Search for the cell housing the specified text and yield its (X, Y) center coordinate. 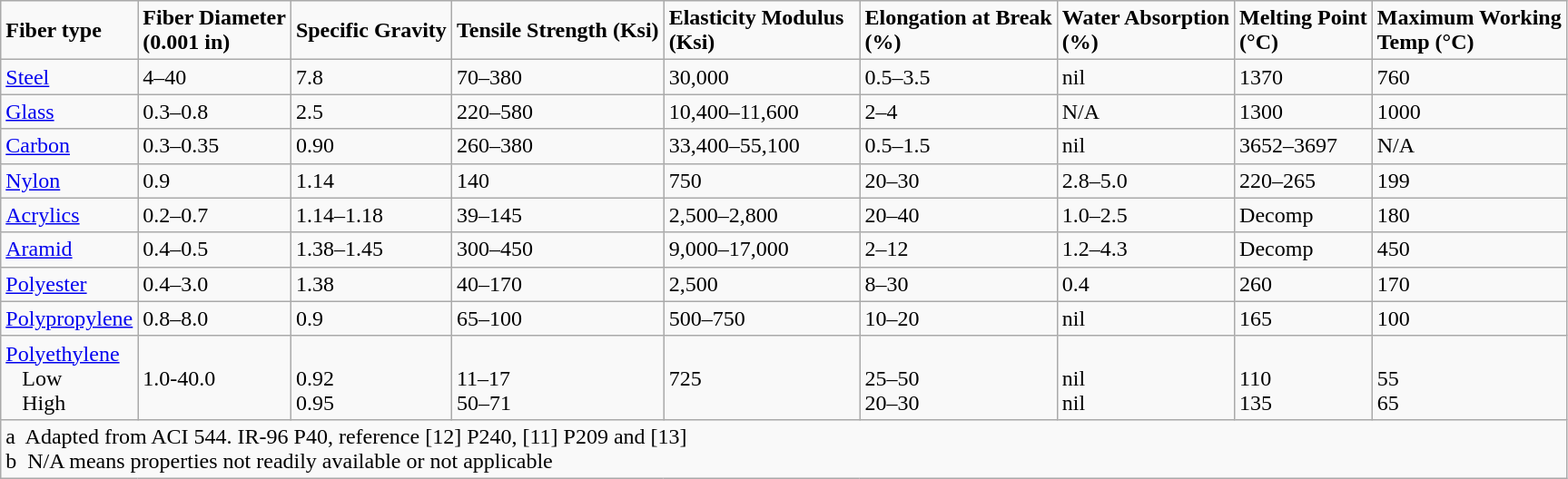
20–40 (959, 215)
a Adapted from ACI 544. IR-96 P40, reference [12] P240, [11] P209 and [13]b N/A means properties not readily available or not applicable (784, 448)
Tensile Strength (Ksi) (557, 31)
0.5–3.5 (959, 77)
Fiber Diameter(0.001 in) (214, 31)
25–5020–30 (959, 377)
2,500–2,800 (762, 215)
2.5 (370, 112)
nilnil (1146, 377)
Specific Gravity (370, 31)
2.8–5.0 (1146, 181)
10,400–11,600 (762, 112)
260–380 (557, 146)
Fiber type (69, 31)
Nylon (69, 181)
70–380 (557, 77)
450 (1469, 249)
1000 (1469, 112)
7.8 (370, 77)
40–170 (557, 284)
180 (1469, 215)
Melting Point(°C) (1304, 31)
Water Absorption(%) (1146, 31)
760 (1469, 77)
0.4–0.5 (214, 249)
39–145 (557, 215)
0.920.95 (370, 377)
0.5–1.5 (959, 146)
1.2–4.3 (1146, 249)
140 (557, 181)
260 (1304, 284)
Polyethylene Low High (69, 377)
1.0-40.0 (214, 377)
2,500 (762, 284)
20–30 (959, 181)
0.4 (1146, 284)
11–1750–71 (557, 377)
0.4–3.0 (214, 284)
Maximum WorkingTemp (°C) (1469, 31)
110135 (1304, 377)
165 (1304, 318)
170 (1469, 284)
1300 (1304, 112)
199 (1469, 181)
1.14 (370, 181)
Acrylics (69, 215)
Elongation at Break(%) (959, 31)
220–580 (557, 112)
10–20 (959, 318)
Aramid (69, 249)
3652–3697 (1304, 146)
Steel (69, 77)
0.3–0.8 (214, 112)
4–40 (214, 77)
750 (762, 181)
1.38 (370, 284)
1370 (1304, 77)
Polypropylene (69, 318)
0.90 (370, 146)
2–12 (959, 249)
0.8–8.0 (214, 318)
1.14–1.18 (370, 215)
33,400–55,100 (762, 146)
30,000 (762, 77)
Carbon (69, 146)
300–450 (557, 249)
500–750 (762, 318)
9,000–17,000 (762, 249)
5565 (1469, 377)
100 (1469, 318)
0.3–0.35 (214, 146)
65–100 (557, 318)
Elasticity Modulus (Ksi) (762, 31)
Polyester (69, 284)
Glass (69, 112)
220–265 (1304, 181)
8–30 (959, 284)
2–4 (959, 112)
0.2–0.7 (214, 215)
1.0–2.5 (1146, 215)
1.38–1.45 (370, 249)
725 (762, 377)
